Pinpoint the cell where the given text exists, returning its [X, Y] midpoint coordinate. 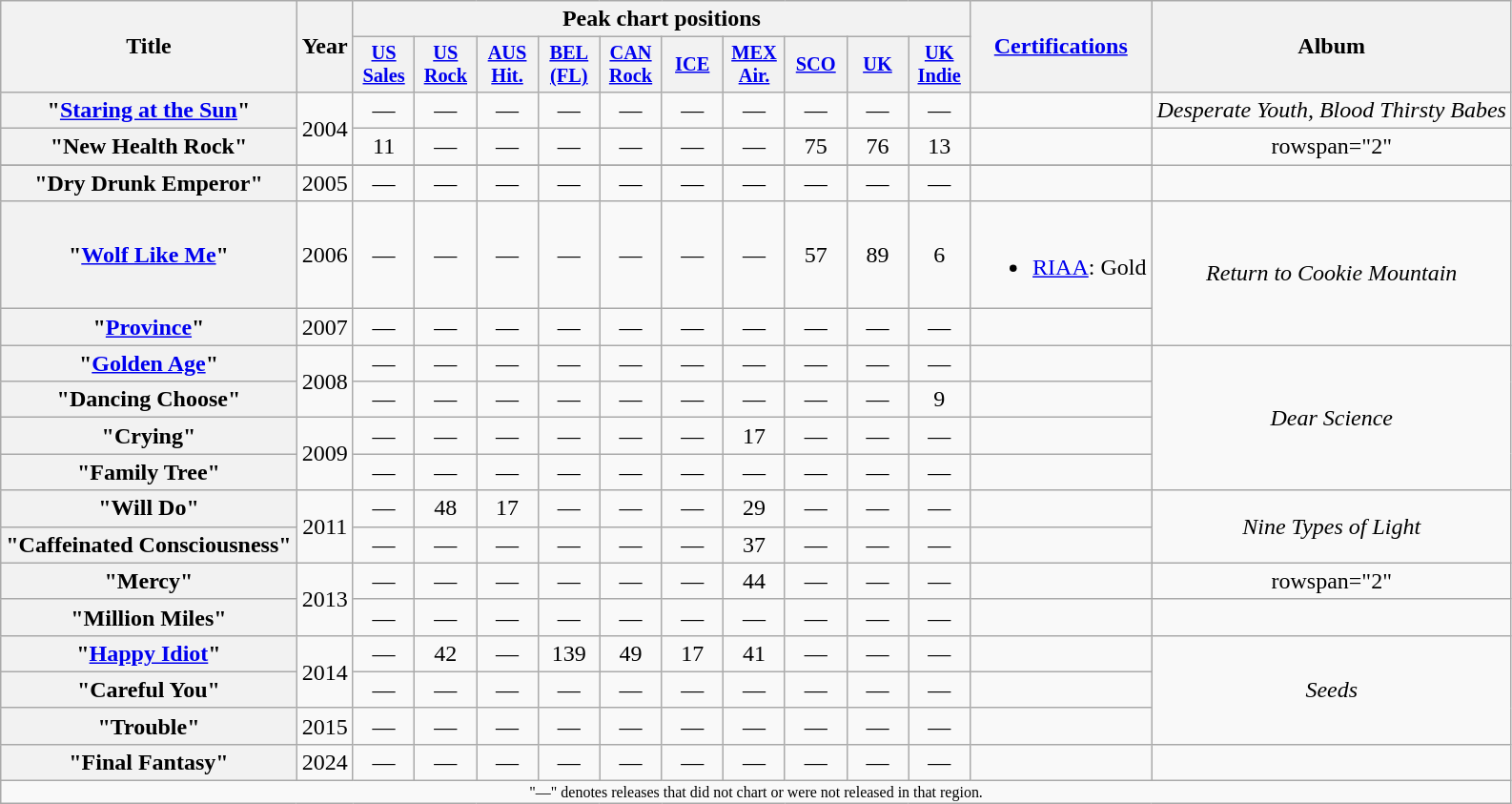
Title [149, 47]
42 [446, 653]
"Family Tree" [149, 472]
41 [755, 653]
9 [940, 400]
"Dry Drunk Emperor" [149, 183]
"Dancing Choose" [149, 400]
USSales [383, 65]
Year [324, 47]
75 [816, 147]
2009 [324, 454]
Certifications [1061, 47]
"Final Fantasy" [149, 762]
2004 [324, 128]
"Mercy" [149, 581]
SCO [816, 65]
ICE [692, 65]
Seeds [1332, 690]
2008 [324, 381]
"Happy Idiot" [149, 653]
AUSHit. [507, 65]
USRock [446, 65]
Return to Cookie Mountain [1332, 273]
2007 [324, 327]
2024 [324, 762]
CANRock [631, 65]
2005 [324, 183]
RIAA: Gold [1061, 256]
11 [383, 147]
2015 [324, 726]
UK [877, 65]
2014 [324, 671]
"Golden Age" [149, 363]
UKIndie [940, 65]
"Caffeinated Consciousness" [149, 545]
"Wolf Like Me" [149, 256]
13 [940, 147]
Nine Types of Light [1332, 526]
BEL(FL) [568, 65]
"Trouble" [149, 726]
"Careful You" [149, 690]
76 [877, 147]
"Staring at the Sun" [149, 110]
89 [877, 256]
44 [755, 581]
2011 [324, 526]
48 [446, 508]
"Million Miles" [149, 617]
"—" denotes releases that did not chart or were not released in that region. [757, 793]
Desperate Youth, Blood Thirsty Babes [1332, 110]
6 [940, 256]
Peak chart positions [662, 19]
29 [755, 508]
MEXAir. [755, 65]
49 [631, 653]
2006 [324, 256]
57 [816, 256]
2013 [324, 599]
"Province" [149, 327]
Dear Science [1332, 418]
37 [755, 545]
Album [1332, 47]
"New Health Rock" [149, 147]
139 [568, 653]
"Crying" [149, 436]
"Will Do" [149, 508]
